Return the (X, Y) coordinate for the center point of the cell that contains the specified text.  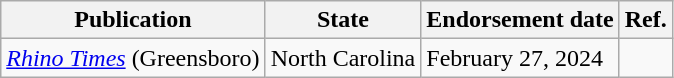
Ref. (646, 20)
February 27, 2024 (520, 58)
Endorsement date (520, 20)
North Carolina (343, 58)
State (343, 20)
Publication (133, 20)
Rhino Times (Greensboro) (133, 58)
